Identify which cell holds the provided text, then report its (X, Y) central coordinate. 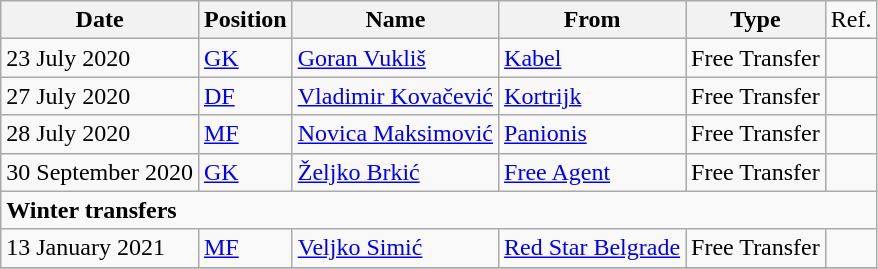
Kabel (592, 58)
Position (245, 20)
Free Agent (592, 172)
Type (756, 20)
23 July 2020 (100, 58)
13 January 2021 (100, 248)
Name (395, 20)
DF (245, 96)
Ref. (851, 20)
Red Star Belgrade (592, 248)
Date (100, 20)
Novica Maksimović (395, 134)
Panionis (592, 134)
Veljko Simić (395, 248)
28 July 2020 (100, 134)
Winter transfers (439, 210)
30 September 2020 (100, 172)
From (592, 20)
Kortrijk (592, 96)
Vladimir Kovačević (395, 96)
Goran Vukliš (395, 58)
27 July 2020 (100, 96)
Željko Brkić (395, 172)
